Determine the [X, Y] coordinate at the center of the cell enclosing the given text.  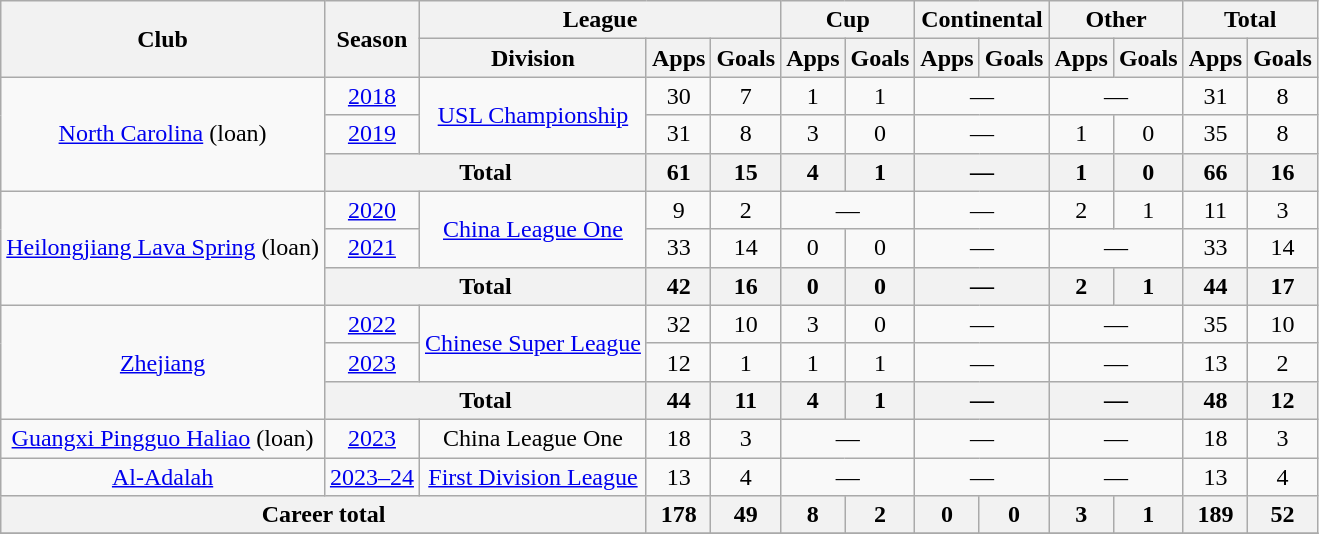
17 [1283, 286]
2019 [372, 134]
189 [1215, 515]
49 [746, 515]
66 [1215, 172]
15 [746, 172]
61 [678, 172]
USL Championship [532, 115]
Club [163, 39]
First Division League [532, 477]
2021 [372, 248]
30 [678, 96]
Guangxi Pingguo Haliao (loan) [163, 438]
Other [1116, 20]
9 [678, 210]
Division [532, 58]
Season [372, 39]
Continental [982, 20]
52 [1283, 515]
2022 [372, 324]
North Carolina (loan) [163, 134]
Chinese Super League [532, 343]
Heilongjiang Lava Spring (loan) [163, 248]
178 [678, 515]
48 [1215, 400]
League [600, 20]
2018 [372, 96]
Cup [848, 20]
Al-Adalah [163, 477]
7 [746, 96]
32 [678, 324]
2023–24 [372, 477]
Career total [324, 515]
2020 [372, 210]
42 [678, 286]
Zhejiang [163, 362]
